Search for the cell housing the specified text and yield its [X, Y] center coordinate. 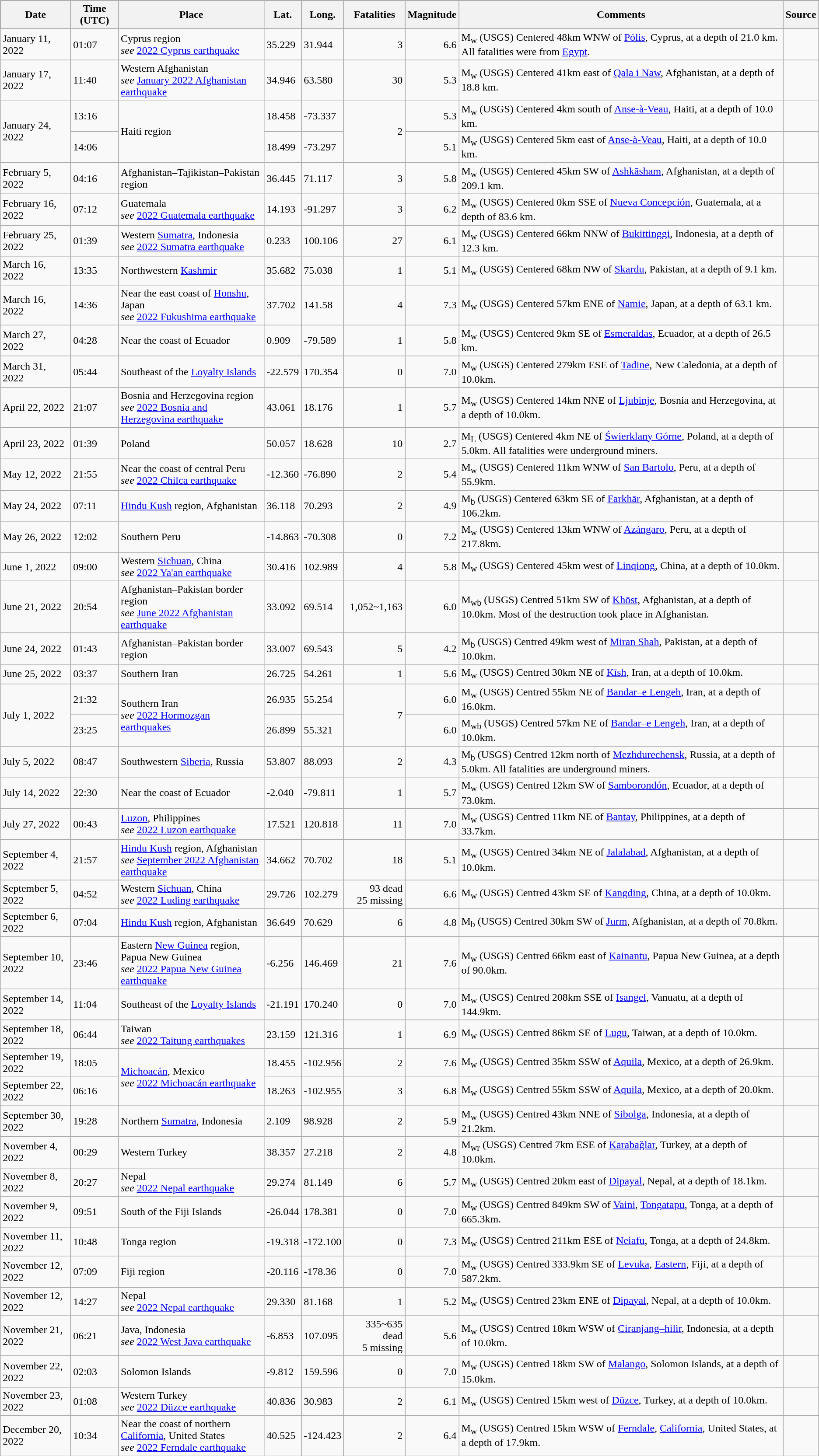
Mw (USGS) Centred 15km west of Düzce, Turkey, at a depth of 10.0km. [621, 1401]
26.725 [283, 674]
81.149 [323, 1182]
Hindu Kush region, Afghanistansee September 2022 Afghanistan earthquake [191, 860]
Mw (USGS) Centered 13km WNW of Azángaro, Peru, at a depth of 217.8km. [621, 537]
Western Sichuan, Chinasee 2022 Luding earthquake [191, 894]
November 23, 2022 [36, 1401]
March 31, 2022 [36, 372]
36.445 [283, 178]
69.514 [323, 607]
26.899 [283, 730]
Southern Iransee 2022 Hormozgan earthquakes [191, 715]
December 20, 2022 [36, 1436]
-21.191 [283, 1004]
03:37 [94, 674]
10:34 [94, 1436]
40.525 [283, 1436]
Mw (USGS) Centred 66km east of Kainantu, Papua New Guinea, at a depth of 90.0km. [621, 963]
06:21 [94, 1336]
Mwb (USGS) Centred 51km SW of Khōst, Afghanistan, at a depth of 10.0km. Most of the destruction took place in Afghanistan. [621, 607]
36.649 [283, 923]
70.629 [323, 923]
30 [374, 80]
Tonga region [191, 1242]
September 4, 2022 [36, 860]
April 23, 2022 [36, 443]
06:44 [94, 1034]
11:40 [94, 80]
Mw (USGS) Centred 23km ENE of Dipayal, Nepal, at a depth of 10.0km. [621, 1302]
12:02 [94, 537]
13:35 [94, 270]
Mw (USGS) Centered 45km west of Linqiong, China, at a depth of 10.0km. [621, 567]
34.662 [283, 860]
23:46 [94, 963]
September 19, 2022 [36, 1063]
Western Sichuan, Chinasee 2022 Ya'an earthquake [191, 567]
Mw (USGS) Centered 4km south of Anse-à-Veau, Haiti, at a depth of 10.0 km. [621, 115]
14:06 [94, 147]
-91.297 [323, 209]
141.58 [323, 305]
-12.360 [283, 474]
18.499 [283, 147]
55.254 [323, 699]
20:54 [94, 607]
23.159 [283, 1034]
Mw (USGS) Centered 48km WNW of Pólis, Cyprus, at a depth of 21.0 km. All fatalities were from Egypt. [621, 45]
Source [801, 15]
July 5, 2022 [36, 762]
53.807 [283, 762]
4.3 [432, 762]
Western Turkeysee 2022 Düzce earthquake [191, 1401]
27.218 [323, 1152]
Mw (USGS) Centred 11km NE of Bantay, Philippines, at a depth of 33.7km. [621, 824]
75.038 [323, 270]
121.316 [323, 1034]
September 22, 2022 [36, 1091]
1,052~1,163 [374, 607]
Comments [621, 15]
Guatemalasee 2022 Guatemala earthquake [191, 209]
50.057 [283, 443]
55.321 [323, 730]
July 14, 2022 [36, 793]
04:16 [94, 178]
29.330 [283, 1302]
Afghanistan–Tajikistan–Pakistan region [191, 178]
70.702 [323, 860]
93 dead25 missing [374, 894]
Afghanistan–Pakistan border region [191, 648]
08:47 [94, 762]
Mw (USGS) Centred 34km NE of Jalalabad, Afghanistan, at a depth of 10.0km. [621, 860]
335~635 dead5 missing [374, 1336]
January 11, 2022 [36, 45]
21:55 [94, 474]
21 [374, 963]
May 24, 2022 [36, 506]
Fatalities [374, 15]
18 [374, 860]
5 [374, 648]
-178.36 [323, 1272]
September 14, 2022 [36, 1004]
Mw (USGS) Centred 35km SSW of Aquila, Mexico, at a depth of 26.9km. [621, 1063]
10:48 [94, 1242]
Southwestern Siberia, Russia [191, 762]
Mw (USGS) Centred 86km SE of Lugu, Taiwan, at a depth of 10.0km. [621, 1034]
4.9 [432, 506]
November 9, 2022 [36, 1212]
2.109 [283, 1121]
0.233 [283, 241]
0.909 [283, 340]
Southern Iran [191, 674]
-6.256 [283, 963]
18.458 [283, 115]
Mw (USGS) Centred 849km SW of Vaini, Tongatapu, Tonga, at a depth of 665.3km. [621, 1212]
Mw (USGS) Centered 11km WNW of San Bartolo, Peru, at a depth of 55.9km. [621, 474]
6.9 [432, 1034]
107.095 [323, 1336]
102.989 [323, 567]
-124.423 [323, 1436]
102.279 [323, 894]
Near the coast of central Perusee 2022 Chilca earthquake [191, 474]
21:32 [94, 699]
07:04 [94, 923]
Bosnia and Herzegovina regionsee 2022 Bosnia and Herzegovina earthquake [191, 408]
23:25 [94, 730]
Mb (USGS) Centred 12km north of Mezhdurechensk, Russia, at a depth of 5.0km. All fatalities are underground miners. [621, 762]
November 8, 2022 [36, 1182]
09:51 [94, 1212]
Luzon, Philippinessee 2022 Luzon earthquake [191, 824]
-9.812 [283, 1372]
September 5, 2022 [36, 894]
Time (UTC) [94, 15]
18:05 [94, 1063]
170.240 [323, 1004]
7 [374, 715]
Mb (USGS) Centred 30km SW of Jurm, Afghanistan, at a depth of 70.8km. [621, 923]
June 24, 2022 [36, 648]
14.193 [283, 209]
27 [374, 241]
17.521 [283, 824]
Place [191, 15]
01:43 [94, 648]
19:28 [94, 1121]
May 26, 2022 [36, 537]
Afghanistan–Pakistan border regionsee June 2022 Afghanistan earthquake [191, 607]
18.455 [283, 1063]
Magnitude [432, 15]
21:07 [94, 408]
10 [374, 443]
29.726 [283, 894]
30.983 [323, 1401]
Mw (USGS) Centered 45km SW of Ashkāsham, Afghanistan, at a depth of 209.1 km. [621, 178]
5.9 [432, 1121]
21:57 [94, 860]
178.381 [323, 1212]
18.628 [323, 443]
Mw (USGS) Centred 15km WSW of Ferndale, California, United States, at a depth of 17.9km. [621, 1436]
February 5, 2022 [36, 178]
-73.337 [323, 115]
September 30, 2022 [36, 1121]
09:00 [94, 567]
07:12 [94, 209]
November 4, 2022 [36, 1152]
Poland [191, 443]
September 10, 2022 [36, 963]
88.093 [323, 762]
Western Sumatra, Indonesiasee 2022 Sumatra earthquake [191, 241]
18.263 [283, 1091]
35.229 [283, 45]
June 1, 2022 [36, 567]
6.4 [432, 1436]
Mw (USGS) Centered 279km ESE of Tadine, New Caledonia, at a depth of 10.0km. [621, 372]
Mw (USGS) Centred 211km ESE of Neiafu, Tonga, at a depth of 24.8km. [621, 1242]
-79.589 [323, 340]
159.596 [323, 1372]
40.836 [283, 1401]
Western Afghanistansee January 2022 Afghanistan earthquake [191, 80]
34.946 [283, 80]
-76.890 [323, 474]
November 11, 2022 [36, 1242]
05:44 [94, 372]
6.2 [432, 209]
June 21, 2022 [36, 607]
Near the coast of northern California, United Statessee 2022 Ferndale earthquake [191, 1436]
120.818 [323, 824]
Fiji region [191, 1272]
Haiti region [191, 131]
30.416 [283, 567]
146.469 [323, 963]
January 24, 2022 [36, 131]
Mw (USGS) Centred 12km SW of Samborondón, Ecuador, at a depth of 73.0km. [621, 793]
February 16, 2022 [36, 209]
Date [36, 15]
Mw (USGS) Centred 43km NNE of Sibolga, Indonesia, at a depth of 21.2km. [621, 1121]
37.702 [283, 305]
-14.863 [283, 537]
14:36 [94, 305]
Cyprus regionsee 2022 Cyprus earthquake [191, 45]
Mw (USGS) Centered 0km SSE of Nueva Concepción, Guatemala, at a depth of 83.6 km. [621, 209]
29.274 [283, 1182]
38.357 [283, 1152]
Mwb (USGS) Centred 57km NE of Bandar–e Lengeh, Iran, at a depth of 10.0km. [621, 730]
18.176 [323, 408]
-70.308 [323, 537]
Taiwansee 2022 Taitung earthquakes [191, 1034]
6.8 [432, 1091]
70.293 [323, 506]
Western Turkey [191, 1152]
00:29 [94, 1152]
Mw (USGS) Centered 14km NNE of Ljubinje, Bosnia and Herzegovina, at a depth of 10.0km. [621, 408]
01:08 [94, 1401]
69.543 [323, 648]
11:04 [94, 1004]
Mw (USGS) Centred 20km east of Dipayal, Nepal, at a depth of 18.1km. [621, 1182]
33.092 [283, 607]
63.580 [323, 80]
Mw (USGS) Centred 208km SSE of Isangel, Vanuatu, at a depth of 144.9km. [621, 1004]
-6.853 [283, 1336]
Mb (USGS) Centred 49km west of Miran Shah, Pakistan, at a depth of 10.0km. [621, 648]
81.168 [323, 1302]
54.261 [323, 674]
7.2 [432, 537]
Eastern New Guinea region, Papua New Guineasee 2022 Papua New Guinea earthquake [191, 963]
-73.297 [323, 147]
-102.956 [323, 1063]
Mw (USGS) Centred 18km WSW of Ciranjang–hilir, Indonesia, at a depth of 10.0km. [621, 1336]
Southern Peru [191, 537]
06:16 [94, 1091]
5.2 [432, 1302]
-172.100 [323, 1242]
-102.955 [323, 1091]
ML (USGS) Centered 4km NE of Świerklany Górne, Poland, at a depth of 5.0km. All fatalities were underground miners. [621, 443]
Mw (USGS) Centred 30km NE of Kīsh, Iran, at a depth of 10.0km. [621, 674]
43.061 [283, 408]
01:07 [94, 45]
5.4 [432, 474]
Mw (USGS) Centred 55km NE of Bandar–e Lengeh, Iran, at a depth of 16.0km. [621, 699]
Mw (USGS) Centered 9km SE of Esmeraldas, Ecuador, at a depth of 26.5 km. [621, 340]
July 27, 2022 [36, 824]
South of the Fiji Islands [191, 1212]
July 1, 2022 [36, 715]
Long. [323, 15]
-2.040 [283, 793]
02:03 [94, 1372]
Mw (USGS) Centered 68km NW of Skardu, Pakistan, at a depth of 9.1 km. [621, 270]
September 6, 2022 [36, 923]
April 22, 2022 [36, 408]
Northwestern Kashmir [191, 270]
Solomon Islands [191, 1372]
2.7 [432, 443]
June 25, 2022 [36, 674]
22:30 [94, 793]
04:52 [94, 894]
Michoacán, Mexicosee 2022 Michoacán earthquake [191, 1077]
-20.116 [283, 1272]
26.935 [283, 699]
36.118 [283, 506]
Northern Sumatra, Indonesia [191, 1121]
-19.318 [283, 1242]
Mw (USGS) Centered 41km east of Qala i Naw, Afghanistan, at a depth of 18.8 km. [621, 80]
Mw (USGS) Centred 333.9km SE of Levuka, Eastern, Fiji, at a depth of 587.2km. [621, 1272]
13:16 [94, 115]
-22.579 [283, 372]
March 27, 2022 [36, 340]
Mw (USGS) Centred 18km SW of Malango, Solomon Islands, at a depth of 15.0km. [621, 1372]
September 18, 2022 [36, 1034]
Mw (USGS) Centered 66km NNW of Bukittinggi, Indonesia, at a depth of 12.3 km. [621, 241]
May 12, 2022 [36, 474]
November 22, 2022 [36, 1372]
33.007 [283, 648]
Mw (USGS) Centered 57km ENE of Namie, Japan, at a depth of 63.1 km. [621, 305]
71.117 [323, 178]
Mw (USGS) Centred 55km SSW of Aquila, Mexico, at a depth of 20.0km. [621, 1091]
35.682 [283, 270]
Lat. [283, 15]
4.2 [432, 648]
11 [374, 824]
-26.044 [283, 1212]
Java, Indonesiasee 2022 West Java earthquake [191, 1336]
February 25, 2022 [36, 241]
Mb (USGS) Centered 63km SE of Farkhār, Afghanistan, at a depth of 106.2km. [621, 506]
January 17, 2022 [36, 80]
31.944 [323, 45]
98.928 [323, 1121]
Mw (USGS) Centred 43km SE of Kangding, China, at a depth of 10.0km. [621, 894]
00:43 [94, 824]
14:27 [94, 1302]
Mw (USGS) Centered 5km east of Anse-à-Veau, Haiti, at a depth of 10.0 km. [621, 147]
Mwr (USGS) Centred 7km ESE of Karabağlar, Turkey, at a depth of 10.0km. [621, 1152]
20:27 [94, 1182]
170.354 [323, 372]
100.106 [323, 241]
-79.811 [323, 793]
07:11 [94, 506]
November 21, 2022 [36, 1336]
04:28 [94, 340]
Near the east coast of Honshu, Japansee 2022 Fukushima earthquake [191, 305]
07:09 [94, 1272]
